Locate the cell with the specified text and output its [X, Y] center coordinate. 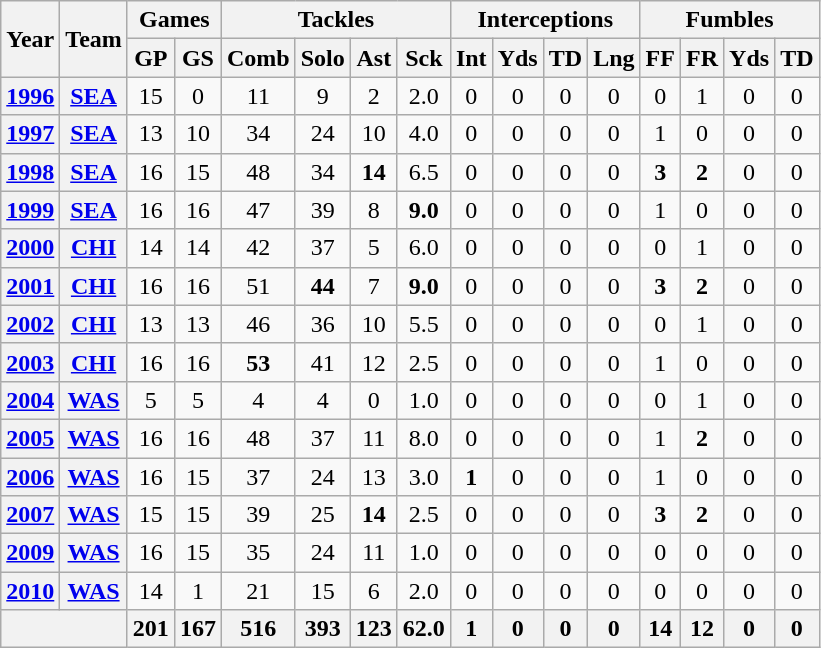
36 [322, 324]
167 [198, 629]
2003 [30, 362]
FF [660, 58]
44 [322, 286]
Interceptions [545, 20]
Games [174, 20]
25 [322, 515]
51 [258, 286]
1998 [30, 172]
6.0 [424, 248]
Lng [614, 58]
393 [322, 629]
7 [374, 286]
Team [94, 39]
1996 [30, 96]
21 [258, 591]
Comb [258, 58]
1997 [30, 134]
53 [258, 362]
2004 [30, 400]
4.0 [424, 134]
516 [258, 629]
47 [258, 210]
3.0 [424, 477]
6 [374, 591]
Ast [374, 58]
5.5 [424, 324]
2009 [30, 553]
2000 [30, 248]
Tackles [336, 20]
123 [374, 629]
Fumbles [730, 20]
6.5 [424, 172]
35 [258, 553]
46 [258, 324]
62.0 [424, 629]
Solo [322, 58]
2002 [30, 324]
2001 [30, 286]
42 [258, 248]
Sck [424, 58]
Year [30, 39]
2010 [30, 591]
2007 [30, 515]
Int [471, 58]
1999 [30, 210]
41 [322, 362]
9 [322, 96]
2006 [30, 477]
8 [374, 210]
201 [150, 629]
8.0 [424, 438]
2005 [30, 438]
FR [702, 58]
GS [198, 58]
GP [150, 58]
